Return (X, Y) of the center of cell containing provided text 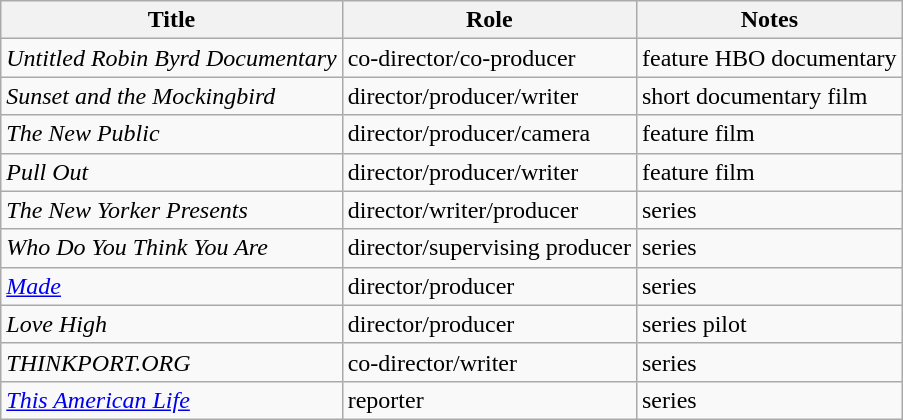
feature HBO documentary (769, 58)
short documentary film (769, 96)
Sunset and the Mockingbird (172, 96)
Love High (172, 324)
director/producer/camera (489, 134)
director/writer/producer (489, 210)
Pull Out (172, 172)
Title (172, 20)
The New Public (172, 134)
THINKPORT.ORG (172, 362)
Role (489, 20)
Made (172, 286)
co-director/co-producer (489, 58)
Notes (769, 20)
The New Yorker Presents (172, 210)
co-director/writer (489, 362)
reporter (489, 400)
This American Life (172, 400)
director/supervising producer (489, 248)
Untitled Robin Byrd Documentary (172, 58)
series pilot (769, 324)
Who Do You Think You Are (172, 248)
